Find where the given text appears and provide that cell's center as (x, y) coordinate. 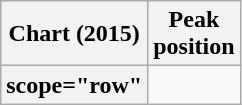
Chart (2015) (74, 34)
scope="row" (74, 85)
Peakposition (194, 34)
